Extract the (X, Y) coordinate from the center of the cell holding the provided text.  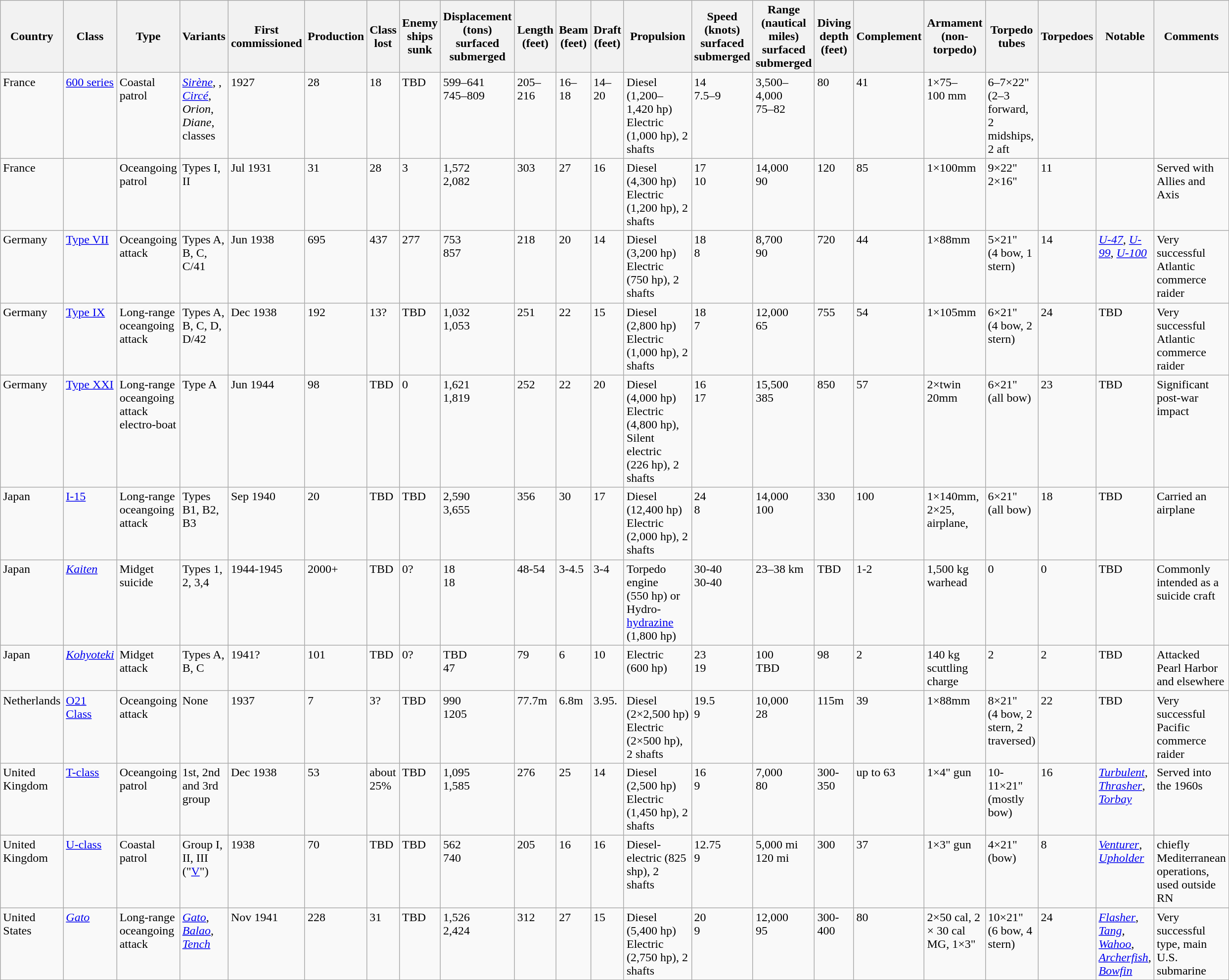
1938 (266, 871)
169 (722, 799)
300-350 (834, 799)
Draft (feet) (607, 37)
312 (535, 943)
Netherlands (32, 727)
12,00095 (783, 943)
Diesel (4,300 hp) Electric (1,200 hp), 2 shafts (658, 194)
Types A, B, C (204, 668)
Beam (feet) (574, 37)
1×4" gun (955, 799)
1710 (722, 194)
101 (335, 668)
Type A (204, 431)
205 (535, 871)
United States (32, 943)
Very successful type, main U.S. submarine (1191, 943)
Commonly intended as a suicide craft (1191, 603)
48-54 (535, 603)
First commissioned (266, 37)
10-11×21"(mostly bow) (1012, 799)
8,70090 (783, 267)
54 (889, 339)
Type IX (90, 339)
1941? (266, 668)
Country (32, 37)
Types B1, B2, B3 (204, 523)
Kohyoteki (90, 668)
140 kg scuttling charge (955, 668)
Diesel (1,200–1,420 hp) Electric (1,000 hp), 2 shafts (658, 116)
Types A, B, C, C/41 (204, 267)
1×75–100 mm (955, 116)
O21 Class (90, 727)
753857 (478, 267)
300-400 (834, 943)
8×21" (4 bow, 2 stern, 2 traversed) (1012, 727)
Complement (889, 37)
1×100mm (955, 194)
188 (722, 267)
356 (535, 523)
Jun 1944 (266, 431)
Torpedoes (1067, 37)
Type XXI (90, 431)
3-4.5 (574, 603)
Midget suicide (148, 603)
T-class (90, 799)
Propulsion (658, 37)
14–20 (607, 116)
19.59 (722, 727)
100TBD (783, 668)
70 (335, 871)
7 (335, 727)
37 (889, 871)
Types I, II (204, 194)
1,500 kg warhead (955, 603)
Torpedo tubes (1012, 37)
3.95. (607, 727)
79 (535, 668)
599–641745–809 (478, 116)
Variants (204, 37)
7,00080 (783, 799)
Venturer, Upholder (1125, 871)
I-15 (90, 523)
16–18 (574, 116)
53 (335, 799)
1818 (478, 603)
1×3" gun (955, 871)
17 (607, 523)
695 (335, 267)
13? (383, 339)
720 (834, 267)
30 (574, 523)
600 series (90, 116)
Long-range oceangoing attack electro-boat (148, 431)
Speed (knots)surfacedsubmerged (722, 37)
U-class (90, 871)
Group I, II, III ("V") (204, 871)
1,6211,819 (478, 431)
100 (889, 523)
Type VII (90, 267)
Comments (1191, 37)
Diesel (2,500 hp) Electric (1,450 hp), 2 shafts (658, 799)
10×21" (6 bow, 4 stern) (1012, 943)
Jun 1938 (266, 267)
Diesel (3,200 hp) Electric (750 hp), 2 shafts (658, 267)
Armament(non-torpedo) (955, 37)
755 (834, 339)
3? (383, 727)
Midget attack (148, 668)
Class (90, 37)
77.7m (535, 727)
Diesel (5,400 hp) Electric (2,750 hp), 2 shafts (658, 943)
6×21" (4 bow, 2 stern) (1012, 339)
228 (335, 943)
None (204, 727)
Very successful Pacific commerce raider (1191, 727)
1,5722,082 (478, 194)
Enemy ships sunk (419, 37)
Types A, B, C, D, D/42 (204, 339)
Electric (600 hp) (658, 668)
Diesel (2,800 hp) Electric (1,000 hp), 2 shafts (658, 339)
Diesel-electric (825 shp), 2 shafts (658, 871)
1944-1945 (266, 603)
276 (535, 799)
330 (834, 523)
Type (148, 37)
9901205 (478, 727)
Sep 1940 (266, 523)
25 (574, 799)
1937 (266, 727)
Nov 1941 (266, 943)
about 25% (383, 799)
1,0321,053 (478, 339)
5,000 mi120 mi (783, 871)
Displacement (tons)surfacedsubmerged (478, 37)
192 (335, 339)
2000+ (335, 603)
up to 63 (889, 799)
8 (1067, 871)
23 (1067, 431)
120 (834, 194)
Notable (1125, 37)
6.8m (574, 727)
218 (535, 267)
12,00065 (783, 339)
3 (419, 194)
11 (1067, 194)
Significant post-war impact (1191, 431)
Served with Allies and Axis (1191, 194)
Served into the 1960s (1191, 799)
Gato, Balao, Tench (204, 943)
1st, 2nd and 3rd group (204, 799)
10,00028 (783, 727)
5×21" (4 bow, 1 stern) (1012, 267)
4×21"(bow) (1012, 871)
2,5903,655 (478, 523)
850 (834, 431)
Diesel (12,400 hp) Electric (2,000 hp), 2 shafts (658, 523)
15,500385 (783, 431)
TBD47 (478, 668)
303 (535, 194)
12.759 (722, 871)
chiefly Mediterranean operations, used outside RN (1191, 871)
1927 (266, 116)
Range (nautical miles)surfacedsubmerged (783, 37)
6 (574, 668)
44 (889, 267)
252 (535, 431)
248 (722, 523)
14,000100 (783, 523)
U-47, U-99, U-100 (1125, 267)
39 (889, 727)
115m (834, 727)
277 (419, 267)
Flasher, Tang, Wahoo, Archerfish, Bowfin (1125, 943)
2×twin 20mm (955, 431)
Attacked Pearl Harbor and elsewhere (1191, 668)
30-4030-40 (722, 603)
2×50 cal, 2 × 30 cal MG, 1×3" (955, 943)
Diesel (4,000 hp) Electric (4,800 hp), Silent electric (226 hp), 2 shafts (658, 431)
437 (383, 267)
187 (722, 339)
1×105mm (955, 339)
Carried an airplane (1191, 523)
1,0951,585 (478, 799)
3-4 (607, 603)
2319 (722, 668)
Kaiten (90, 603)
Torpedo engine (550 hp) or Hydro-hydrazine (1,800 hp) (658, 603)
209 (722, 943)
Turbulent, Thrasher, Torbay (1125, 799)
1×140mm, 2×25, airplane, (955, 523)
562740 (478, 871)
Types 1, 2, 3,4 (204, 603)
9×22"2×16" (1012, 194)
Class lost (383, 37)
Sirène, , Circé, Orion, Diane, classes (204, 116)
Gato (90, 943)
41 (889, 116)
1-2 (889, 603)
1617 (722, 431)
3,500–4,00075–82 (783, 116)
23–38 km (783, 603)
205–216 (535, 116)
57 (889, 431)
6–7×22"(2–3 forward, 2 midships, 2 aft (1012, 116)
14,00090 (783, 194)
1,5262,424 (478, 943)
Diesel (2×2,500 hp) Electric (2×500 hp), 2 shafts (658, 727)
Jul 1931 (266, 194)
251 (535, 339)
Length (feet) (535, 37)
Diving depth (feet) (834, 37)
85 (889, 194)
10 (607, 668)
147.5–9 (722, 116)
Production (335, 37)
300 (834, 871)
